Provide the (x, y) coordinate of the cell's center where the given text is located.  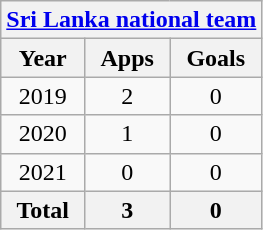
2020 (43, 134)
3 (128, 210)
2019 (43, 96)
Apps (128, 58)
Goals (216, 58)
Year (43, 58)
Sri Lanka national team (132, 20)
Total (43, 210)
2 (128, 96)
2021 (43, 172)
1 (128, 134)
